Output the [X, Y] coordinate of the center of the cell containing the given text.  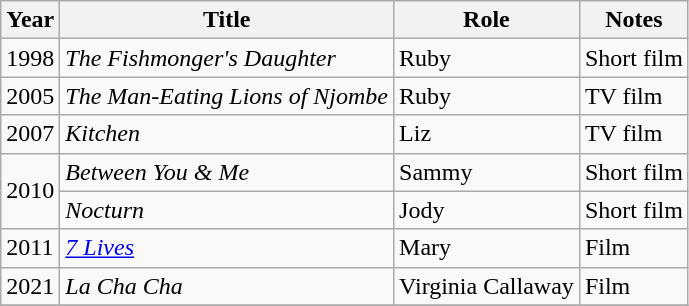
2011 [30, 248]
2021 [30, 286]
Title [227, 20]
Nocturn [227, 210]
Between You & Me [227, 172]
Virginia Callaway [487, 286]
1998 [30, 58]
2010 [30, 191]
The Fishmonger's Daughter [227, 58]
Kitchen [227, 134]
Year [30, 20]
The Man-Eating Lions of Njombe [227, 96]
Mary [487, 248]
7 Lives [227, 248]
2007 [30, 134]
Jody [487, 210]
Liz [487, 134]
2005 [30, 96]
La Cha Cha [227, 286]
Notes [634, 20]
Sammy [487, 172]
Role [487, 20]
